Scan for the cell matching the given text and deliver its [X, Y] coordinate at center. 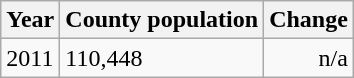
Change [309, 20]
Year [30, 20]
110,448 [162, 58]
2011 [30, 58]
n/a [309, 58]
County population [162, 20]
